Output the (x, y) coordinate of the center of the cell containing the given text.  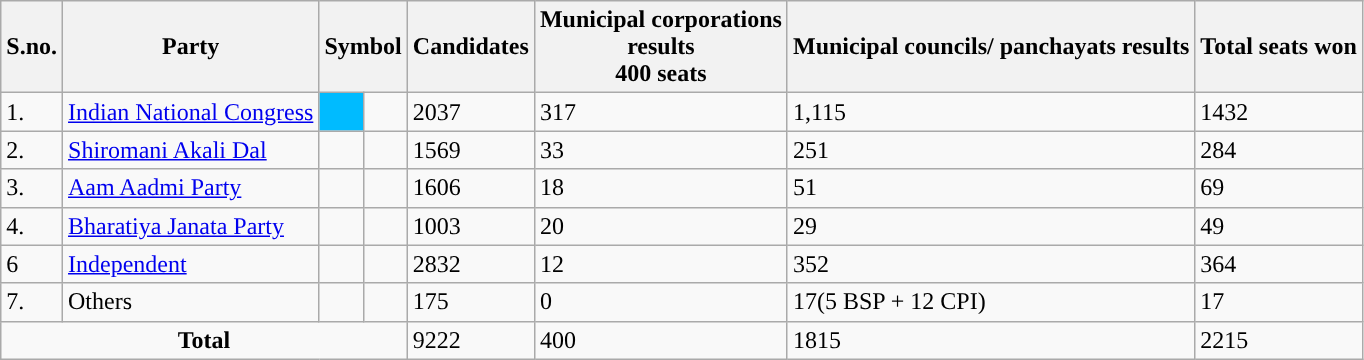
Total seats won (1279, 47)
Total (204, 340)
17 (1279, 302)
1. (32, 112)
2215 (1279, 340)
352 (990, 264)
51 (990, 188)
Shiromani Akali Dal (191, 150)
1569 (470, 150)
317 (660, 112)
18 (660, 188)
Party (191, 47)
400 (660, 340)
2. (32, 150)
9222 (470, 340)
1,115 (990, 112)
2832 (470, 264)
175 (470, 302)
Municipal corporationsresults400 seats (660, 47)
284 (1279, 150)
1815 (990, 340)
Bharatiya Janata Party (191, 226)
4. (32, 226)
69 (1279, 188)
Municipal councils/ panchayats results (990, 47)
Indian National Congress (191, 112)
Symbol (363, 47)
0 (660, 302)
17(5 BSP + 12 CPI) (990, 302)
2037 (470, 112)
Candidates (470, 47)
12 (660, 264)
S.no. (32, 47)
364 (1279, 264)
Others (191, 302)
251 (990, 150)
6 (32, 264)
3. (32, 188)
1606 (470, 188)
29 (990, 226)
1432 (1279, 112)
49 (1279, 226)
Independent (191, 264)
7. (32, 302)
20 (660, 226)
1003 (470, 226)
Aam Aadmi Party (191, 188)
33 (660, 150)
